Capture the cell that displays the provided text and extract its [X, Y] central coordinate. 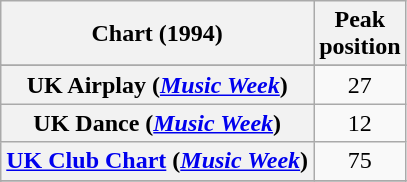
Peakposition [360, 34]
UK Club Chart (Music Week) [158, 161]
12 [360, 123]
UK Dance (Music Week) [158, 123]
Chart (1994) [158, 34]
75 [360, 161]
UK Airplay (Music Week) [158, 85]
27 [360, 85]
